Return the [X, Y] coordinate for the center point of the cell that contains the specified text.  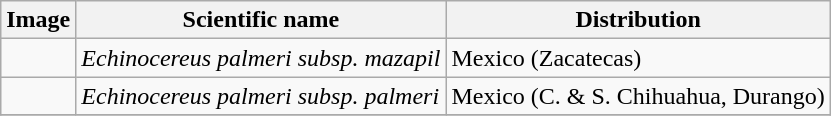
Echinocereus palmeri subsp. palmeri [261, 96]
Scientific name [261, 20]
Mexico (C. & S. Chihuahua, Durango) [638, 96]
Mexico (Zacatecas) [638, 58]
Distribution [638, 20]
Echinocereus palmeri subsp. mazapil [261, 58]
Image [38, 20]
